Provide the (x, y) coordinate of the cell's center where the given text is located.  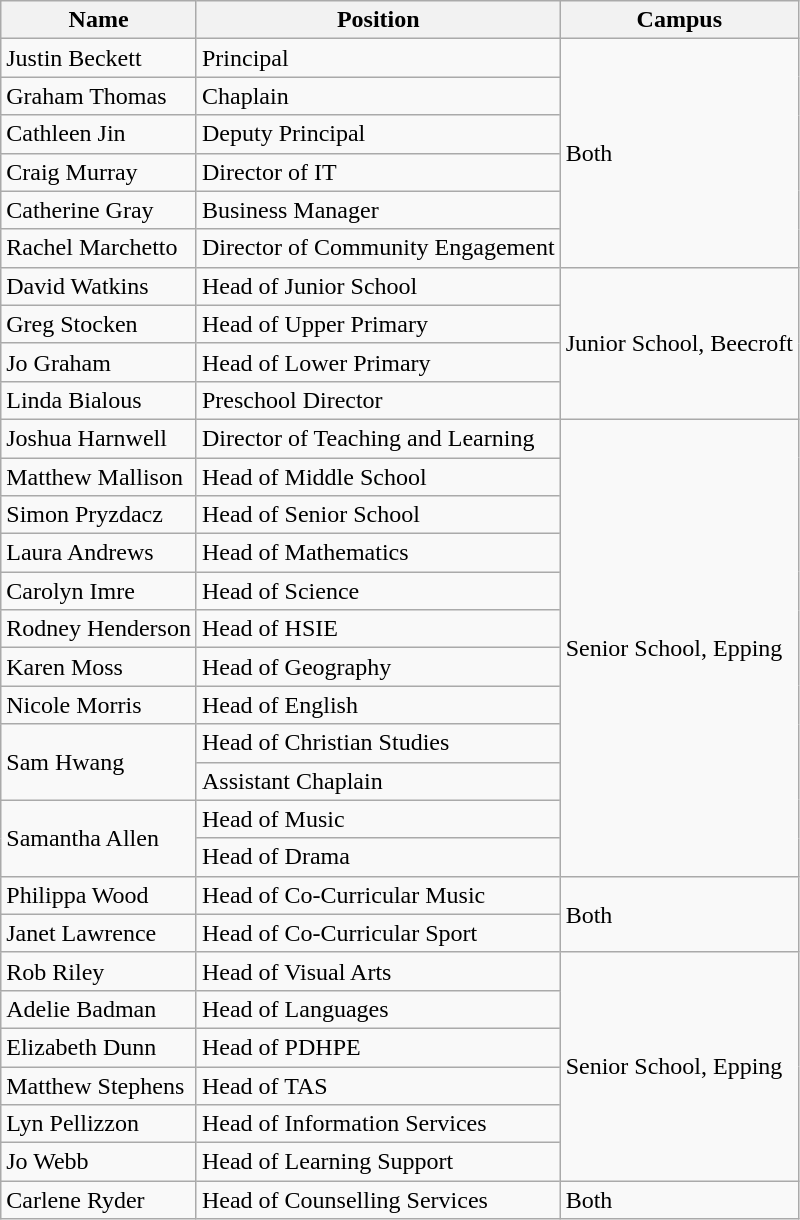
David Watkins (99, 286)
Nicole Morris (99, 705)
Director of IT (378, 172)
Head of Science (378, 591)
Carolyn Imre (99, 591)
Position (378, 20)
Janet Lawrence (99, 933)
Head of TAS (378, 1085)
Graham Thomas (99, 96)
Assistant Chaplain (378, 781)
Head of Drama (378, 857)
Junior School, Beecroft (679, 343)
Jo Webb (99, 1162)
Matthew Mallison (99, 477)
Elizabeth Dunn (99, 1047)
Head of Middle School (378, 477)
Laura Andrews (99, 553)
Karen Moss (99, 667)
Greg Stocken (99, 324)
Jo Graham (99, 362)
Sam Hwang (99, 762)
Head of Counselling Services (378, 1200)
Head of Learning Support (378, 1162)
Chaplain (378, 96)
Head of Co-Curricular Music (378, 895)
Principal (378, 58)
Head of Co-Curricular Sport (378, 933)
Head of Languages (378, 1009)
Head of HSIE (378, 629)
Simon Pryzdacz (99, 515)
Head of Junior School (378, 286)
Rob Riley (99, 971)
Rachel Marchetto (99, 248)
Head of Music (378, 819)
Head of Visual Arts (378, 971)
Name (99, 20)
Matthew Stephens (99, 1085)
Adelie Badman (99, 1009)
Linda Bialous (99, 400)
Head of Upper Primary (378, 324)
Justin Beckett (99, 58)
Head of Christian Studies (378, 743)
Director of Teaching and Learning (378, 438)
Head of English (378, 705)
Carlene Ryder (99, 1200)
Head of Information Services (378, 1124)
Head of PDHPE (378, 1047)
Craig Murray (99, 172)
Philippa Wood (99, 895)
Business Manager (378, 210)
Catherine Gray (99, 210)
Head of Mathematics (378, 553)
Rodney Henderson (99, 629)
Preschool Director (378, 400)
Director of Community Engagement (378, 248)
Head of Senior School (378, 515)
Lyn Pellizzon (99, 1124)
Joshua Harnwell (99, 438)
Samantha Allen (99, 838)
Head of Lower Primary (378, 362)
Campus (679, 20)
Deputy Principal (378, 134)
Cathleen Jin (99, 134)
Head of Geography (378, 667)
